Return [x, y] of the center of cell containing provided text 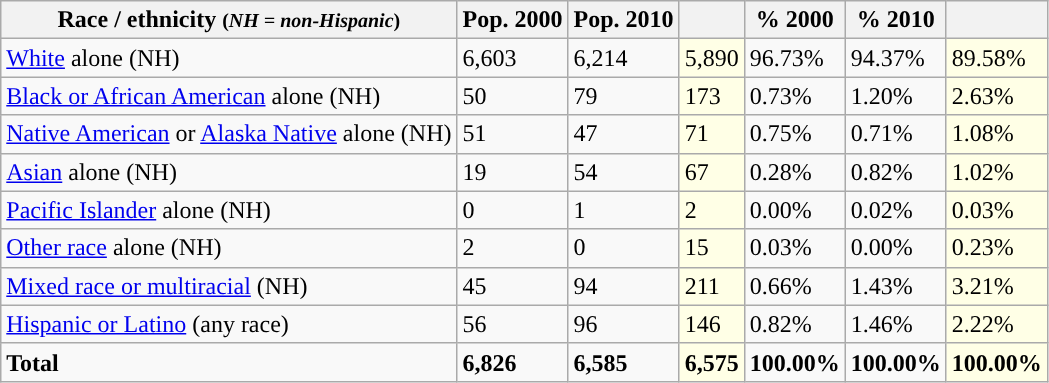
45 [512, 286]
6,585 [624, 362]
Race / ethnicity (NH = non-Hispanic) [229, 20]
1.08% [996, 134]
White alone (NH) [229, 58]
146 [712, 324]
0.23% [996, 248]
Black or African American alone (NH) [229, 96]
50 [512, 96]
1.46% [896, 324]
Hispanic or Latino (any race) [229, 324]
0.71% [896, 134]
0.75% [794, 134]
67 [712, 172]
Native American or Alaska Native alone (NH) [229, 134]
89.58% [996, 58]
6,603 [512, 58]
79 [624, 96]
71 [712, 134]
1.02% [996, 172]
Asian alone (NH) [229, 172]
2.22% [996, 324]
1.20% [896, 96]
54 [624, 172]
15 [712, 248]
Other race alone (NH) [229, 248]
5,890 [712, 58]
51 [512, 134]
19 [512, 172]
% 2000 [794, 20]
96.73% [794, 58]
94 [624, 286]
94.37% [896, 58]
Mixed race or multiracial (NH) [229, 286]
3.21% [996, 286]
0.73% [794, 96]
0.02% [896, 210]
173 [712, 96]
56 [512, 324]
96 [624, 324]
% 2010 [896, 20]
0.66% [794, 286]
6,575 [712, 362]
Pop. 2010 [624, 20]
2.63% [996, 96]
Pacific Islander alone (NH) [229, 210]
47 [624, 134]
6,214 [624, 58]
0.28% [794, 172]
6,826 [512, 362]
Total [229, 362]
1.43% [896, 286]
211 [712, 286]
Pop. 2000 [512, 20]
1 [624, 210]
